For the text-containing cell, return its midpoint in (X, Y) coordinate format. 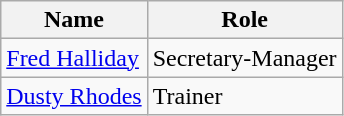
Name (74, 20)
Fred Halliday (74, 58)
Secretary-Manager (244, 58)
Role (244, 20)
Trainer (244, 96)
Dusty Rhodes (74, 96)
